Return [X, Y] of the center of cell containing provided text 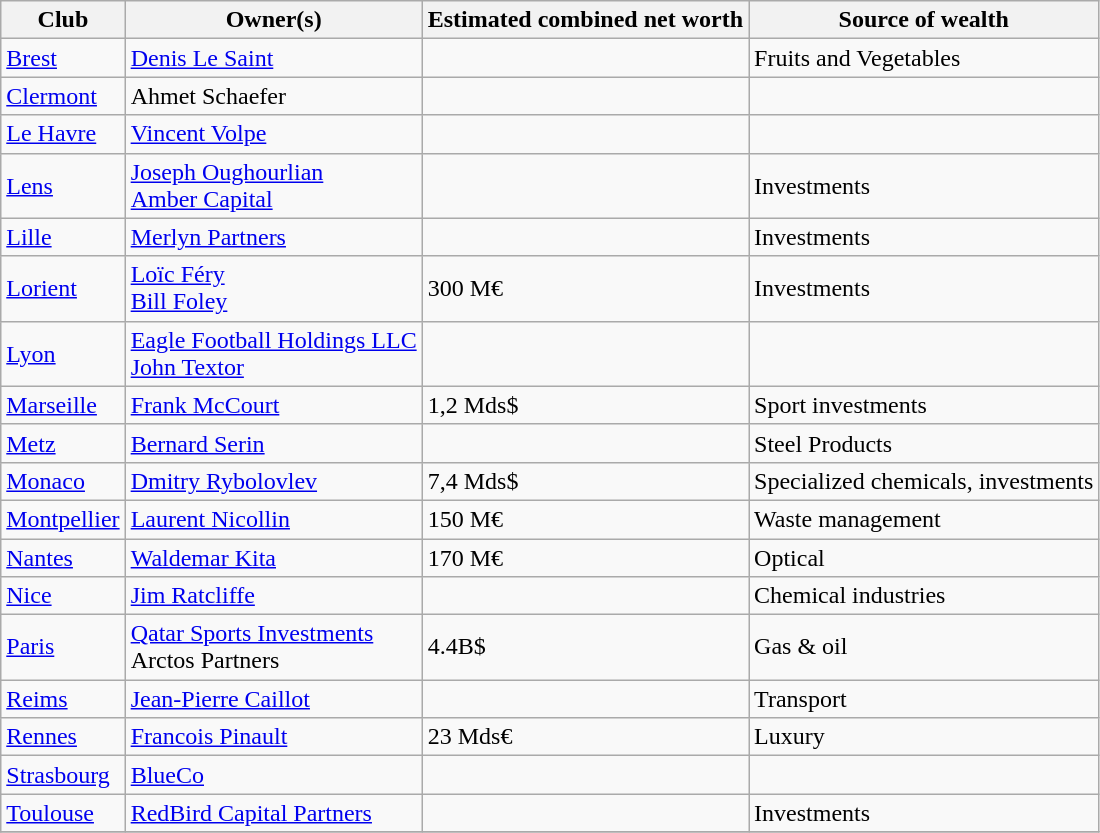
150 M€ [585, 519]
Monaco [63, 481]
23 Mds€ [585, 737]
Paris [63, 648]
Jim Ratcliffe [274, 596]
Nantes [63, 557]
Nice [63, 596]
Qatar Sports Investments Arctos Partners [274, 648]
Fruits and Vegetables [924, 58]
Loïc Féry Bill Foley [274, 288]
Chemical industries [924, 596]
Eagle Football Holdings LLC John Textor [274, 354]
Luxury [924, 737]
Lens [63, 186]
Toulouse [63, 813]
Bernard Serin [274, 443]
Lyon [63, 354]
Ahmet Schaefer [274, 96]
Marseille [63, 405]
Le Havre [63, 134]
Estimated combined net worth [585, 20]
Vincent Volpe [274, 134]
170 M€ [585, 557]
Metz [63, 443]
Dmitry Rybolovlev [274, 481]
Specialized chemicals, investments [924, 481]
Waste management [924, 519]
Lorient [63, 288]
4.4B$ [585, 648]
Lille [63, 237]
Optical [924, 557]
Francois Pinault [274, 737]
Denis Le Saint [274, 58]
Source of wealth [924, 20]
Steel Products [924, 443]
Montpellier [63, 519]
Sport investments [924, 405]
BlueCo [274, 775]
Owner(s) [274, 20]
Transport [924, 699]
Brest [63, 58]
Frank McCourt [274, 405]
Waldemar Kita [274, 557]
Merlyn Partners [274, 237]
RedBird Capital Partners [274, 813]
Strasbourg [63, 775]
Gas & oil [924, 648]
300 M€ [585, 288]
Club [63, 20]
Jean-Pierre Caillot [274, 699]
Joseph Oughourlian Amber Capital [274, 186]
Clermont [63, 96]
Laurent Nicollin [274, 519]
Reims [63, 699]
1,2 Mds$ [585, 405]
7,4 Mds$ [585, 481]
Rennes [63, 737]
